From the cell containing the given text, extract its center point as [X, Y] coordinate. 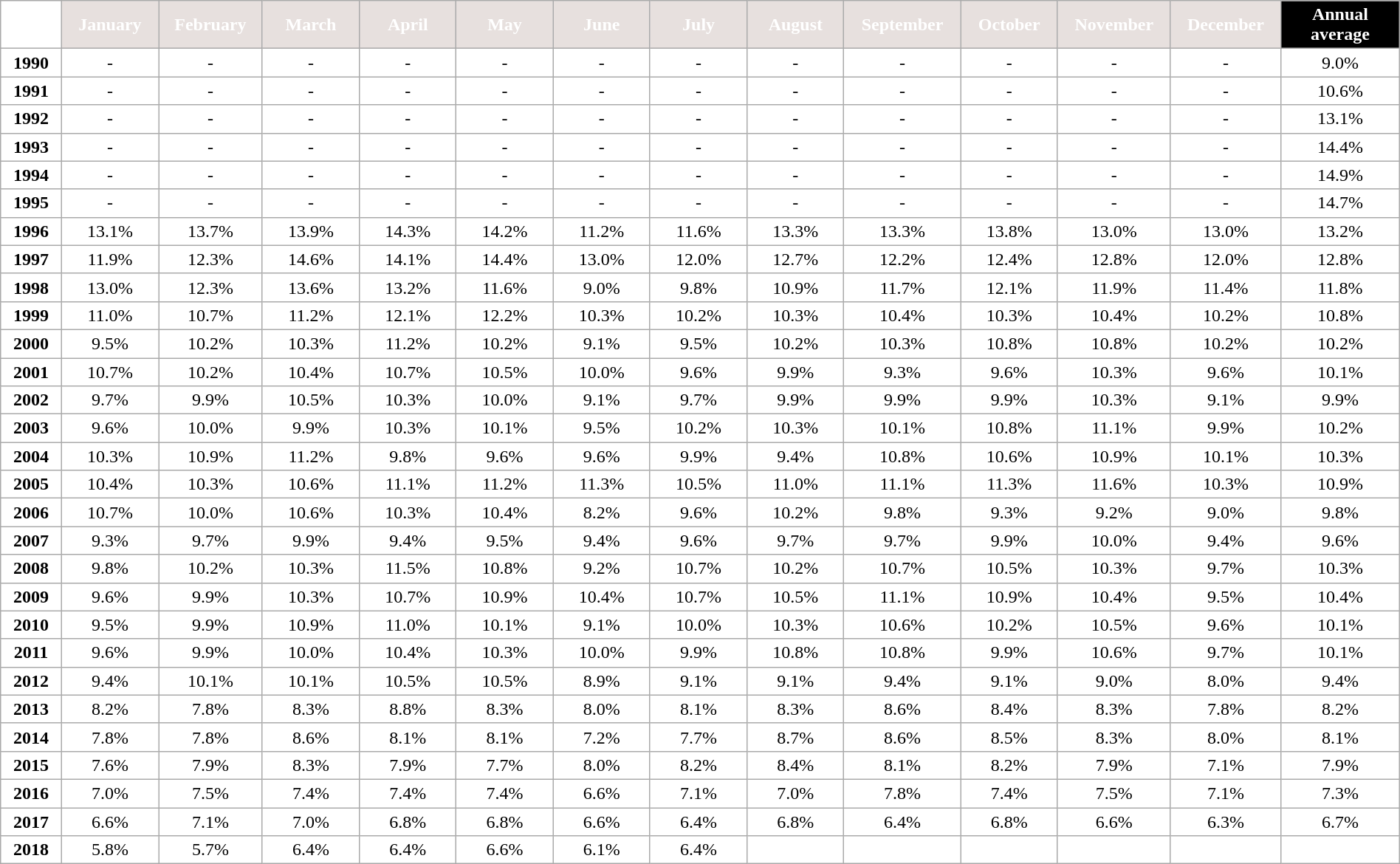
12.7% [796, 259]
2014 [31, 737]
13.9% [310, 231]
14.2% [505, 231]
1997 [31, 259]
2012 [31, 681]
14.3% [408, 231]
2008 [31, 569]
7.6% [109, 765]
2017 [31, 822]
2005 [31, 484]
2000 [31, 343]
7.2% [601, 737]
2001 [31, 371]
11.5% [408, 569]
2009 [31, 597]
December [1226, 25]
1992 [31, 119]
5.7% [211, 850]
February [211, 25]
1995 [31, 203]
2007 [31, 541]
January [109, 25]
March [310, 25]
2004 [31, 456]
1991 [31, 91]
July [699, 25]
14.7% [1341, 203]
2016 [31, 793]
13.7% [211, 231]
13.8% [1009, 231]
2010 [31, 625]
8.9% [601, 681]
2006 [31, 512]
6.1% [601, 850]
1999 [31, 315]
2018 [31, 850]
August [796, 25]
June [601, 25]
11.7% [902, 287]
14.9% [1341, 175]
October [1009, 25]
November [1114, 25]
2011 [31, 653]
14.6% [310, 259]
8.7% [796, 737]
14.1% [408, 259]
11.8% [1341, 287]
April [408, 25]
1993 [31, 147]
5.8% [109, 850]
2015 [31, 765]
6.7% [1341, 822]
8.5% [1009, 737]
11.4% [1226, 287]
May [505, 25]
1998 [31, 287]
2002 [31, 400]
September [902, 25]
13.6% [310, 287]
2003 [31, 428]
8.8% [408, 709]
1996 [31, 231]
12.4% [1009, 259]
6.3% [1226, 822]
7.3% [1341, 793]
2013 [31, 709]
1994 [31, 175]
1990 [31, 63]
Annual average [1341, 25]
